Return (x, y) of the center of cell containing provided text 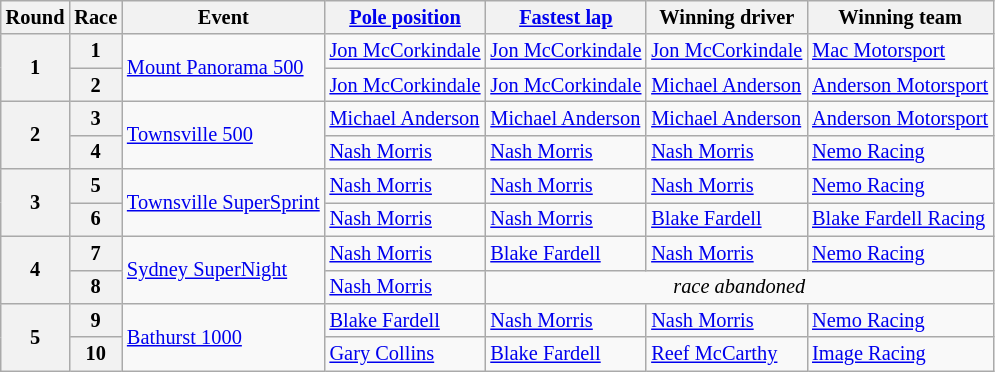
Gary Collins (406, 354)
Mac Motorsport (900, 51)
6 (96, 219)
7 (96, 253)
Race (96, 17)
Winning team (900, 17)
Bathurst 1000 (224, 336)
Townsville 500 (224, 134)
Event (224, 17)
Townsville SuperSprint (224, 202)
race abandoned (739, 287)
8 (96, 287)
Mount Panorama 500 (224, 68)
Round (36, 17)
9 (96, 320)
Winning driver (726, 17)
Image Racing (900, 354)
Reef McCarthy (726, 354)
Fastest lap (566, 17)
Blake Fardell Racing (900, 219)
10 (96, 354)
Sydney SuperNight (224, 270)
Pole position (406, 17)
